Extract the [X, Y] coordinate from the center of the cell holding the provided text.  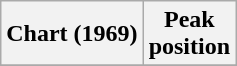
Chart (1969) [72, 34]
Peakposition [189, 34]
